From the cell containing the given text, extract its center point as (x, y) coordinate. 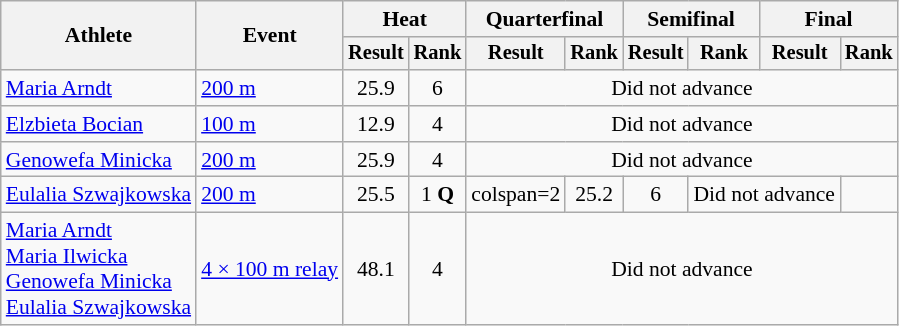
Event (270, 36)
25.2 (594, 195)
Maria ArndtMaria IlwickaGenowefa MinickaEulalia Szwajkowska (98, 269)
Final (828, 19)
Genowefa Minicka (98, 160)
Maria Arndt (98, 88)
100 m (270, 124)
48.1 (376, 269)
25.5 (376, 195)
4 × 100 m relay (270, 269)
Elzbieta Bocian (98, 124)
Semifinal (691, 19)
Eulalia Szwajkowska (98, 195)
Quarterfinal (544, 19)
Heat (404, 19)
colspan=2 (516, 195)
Athlete (98, 36)
1 Q (438, 195)
12.9 (376, 124)
